For the text-containing cell, return its midpoint in [x, y] coordinate format. 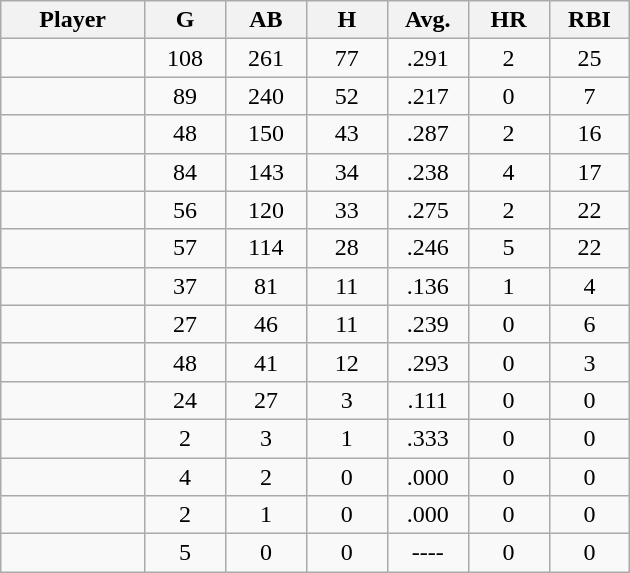
114 [266, 248]
.111 [428, 400]
24 [186, 400]
28 [346, 248]
12 [346, 362]
120 [266, 210]
108 [186, 58]
17 [590, 172]
.333 [428, 438]
25 [590, 58]
150 [266, 134]
41 [266, 362]
.238 [428, 172]
---- [428, 553]
57 [186, 248]
.291 [428, 58]
.239 [428, 324]
HR [508, 20]
77 [346, 58]
37 [186, 286]
34 [346, 172]
G [186, 20]
.136 [428, 286]
.275 [428, 210]
.293 [428, 362]
43 [346, 134]
16 [590, 134]
Avg. [428, 20]
H [346, 20]
AB [266, 20]
46 [266, 324]
33 [346, 210]
89 [186, 96]
RBI [590, 20]
.217 [428, 96]
84 [186, 172]
240 [266, 96]
261 [266, 58]
81 [266, 286]
6 [590, 324]
7 [590, 96]
Player [73, 20]
.246 [428, 248]
52 [346, 96]
.287 [428, 134]
143 [266, 172]
56 [186, 210]
